Find where the given text appears and provide that cell's center as [X, Y] coordinate. 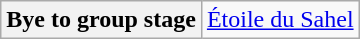
Étoile du Sahel [280, 20]
Bye to group stage [102, 20]
